Locate the cell with the specified text and output its [x, y] center coordinate. 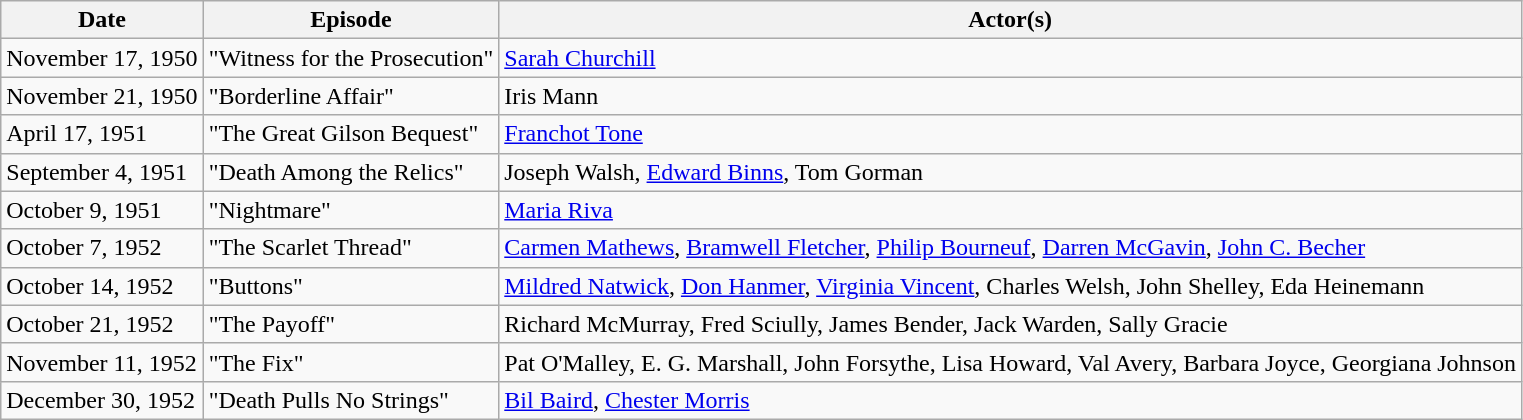
October 14, 1952 [102, 286]
"The Great Gilson Bequest" [351, 134]
September 4, 1951 [102, 172]
Maria Riva [1010, 210]
October 21, 1952 [102, 324]
April 17, 1951 [102, 134]
"The Fix" [351, 362]
October 9, 1951 [102, 210]
Actor(s) [1010, 20]
Carmen Mathews, Bramwell Fletcher, Philip Bourneuf, Darren McGavin, John C. Becher [1010, 248]
Date [102, 20]
"The Scarlet Thread" [351, 248]
"Buttons" [351, 286]
Joseph Walsh, Edward Binns, Tom Gorman [1010, 172]
November 21, 1950 [102, 96]
Iris Mann [1010, 96]
Bil Baird, Chester Morris [1010, 400]
Franchot Tone [1010, 134]
Episode [351, 20]
"Death Pulls No Strings" [351, 400]
Sarah Churchill [1010, 58]
Mildred Natwick, Don Hanmer, Virginia Vincent, Charles Welsh, John Shelley, Eda Heinemann [1010, 286]
December 30, 1952 [102, 400]
November 11, 1952 [102, 362]
"Witness for the Prosecution" [351, 58]
"Death Among the Relics" [351, 172]
"The Payoff" [351, 324]
"Nightmare" [351, 210]
November 17, 1950 [102, 58]
October 7, 1952 [102, 248]
"Borderline Affair" [351, 96]
Richard McMurray, Fred Sciully, James Bender, Jack Warden, Sally Gracie [1010, 324]
Pat O'Malley, E. G. Marshall, John Forsythe, Lisa Howard, Val Avery, Barbara Joyce, Georgiana Johnson [1010, 362]
